Pinpoint the cell where the given text exists, returning its (X, Y) midpoint coordinate. 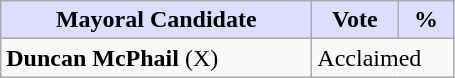
Duncan McPhail (X) (156, 58)
Mayoral Candidate (156, 20)
Acclaimed (383, 58)
Vote (355, 20)
% (426, 20)
